Return (x, y) of the center of cell containing provided text 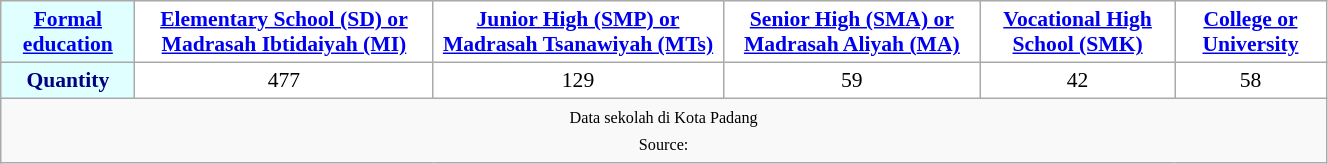
College or University (1251, 32)
Elementary School (SD) or Madrasah Ibtidaiyah (MI) (284, 32)
58 (1251, 81)
59 (852, 81)
42 (1078, 81)
Quantity (68, 81)
Data sekolah di Kota PadangSource: (664, 131)
Junior High (SMP) or Madrasah Tsanawiyah (MTs) (578, 32)
Senior High (SMA) or Madrasah Aliyah (MA) (852, 32)
Formal education (68, 32)
477 (284, 81)
Vocational High School (SMK) (1078, 32)
129 (578, 81)
